Identify which cell holds the provided text, then report its (x, y) central coordinate. 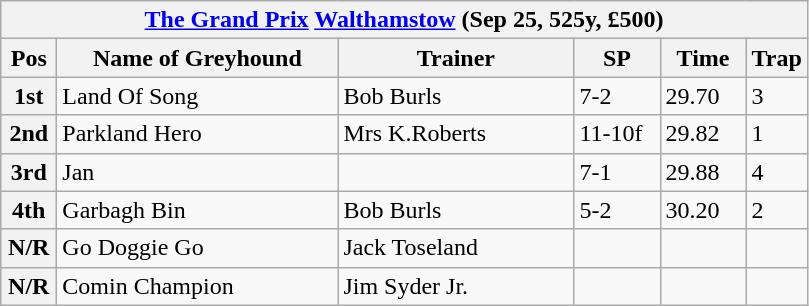
11-10f (617, 134)
Comin Champion (198, 286)
Jan (198, 172)
4 (776, 172)
29.82 (703, 134)
30.20 (703, 210)
Go Doggie Go (198, 248)
7-2 (617, 96)
Land Of Song (198, 96)
Trainer (456, 58)
5-2 (617, 210)
Garbagh Bin (198, 210)
Jack Toseland (456, 248)
2 (776, 210)
7-1 (617, 172)
4th (29, 210)
SP (617, 58)
Jim Syder Jr. (456, 286)
1 (776, 134)
Time (703, 58)
29.70 (703, 96)
Pos (29, 58)
3 (776, 96)
29.88 (703, 172)
1st (29, 96)
Parkland Hero (198, 134)
Mrs K.Roberts (456, 134)
The Grand Prix Walthamstow (Sep 25, 525y, £500) (404, 20)
3rd (29, 172)
Trap (776, 58)
2nd (29, 134)
Name of Greyhound (198, 58)
